From the cell containing the given text, extract its center point as (x, y) coordinate. 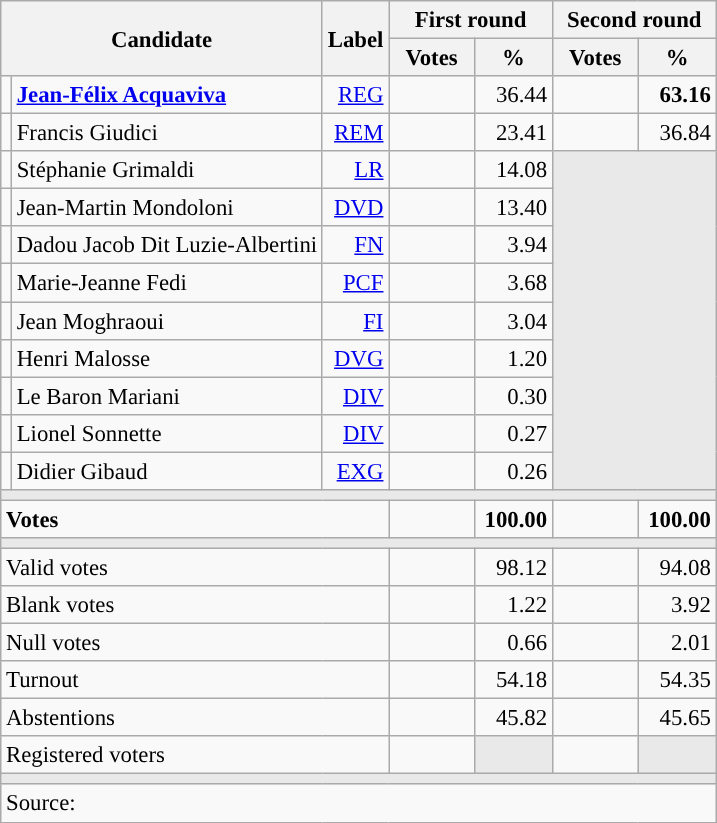
3.92 (677, 605)
FI (355, 321)
LR (355, 170)
23.41 (513, 133)
FN (355, 245)
DVG (355, 358)
First round (471, 20)
0.27 (513, 433)
Jean-Félix Acquaviva (166, 95)
0.26 (513, 471)
Stéphanie Grimaldi (166, 170)
54.35 (677, 680)
Jean-Martin Mondoloni (166, 208)
Candidate (162, 38)
0.30 (513, 396)
36.84 (677, 133)
98.12 (513, 567)
PCF (355, 283)
REG (355, 95)
45.82 (513, 718)
Dadou Jacob Dit Luzie-Albertini (166, 245)
Second round (634, 20)
Henri Malosse (166, 358)
Marie-Jeanne Fedi (166, 283)
Registered voters (195, 755)
1.22 (513, 605)
Francis Giudici (166, 133)
REM (355, 133)
13.40 (513, 208)
Jean Moghraoui (166, 321)
Label (355, 38)
Lionel Sonnette (166, 433)
36.44 (513, 95)
3.04 (513, 321)
Blank votes (195, 605)
63.16 (677, 95)
3.68 (513, 283)
94.08 (677, 567)
Abstentions (195, 718)
54.18 (513, 680)
Turnout (195, 680)
Le Baron Mariani (166, 396)
Source: (358, 804)
0.66 (513, 643)
Valid votes (195, 567)
1.20 (513, 358)
14.08 (513, 170)
DVD (355, 208)
Didier Gibaud (166, 471)
45.65 (677, 718)
Null votes (195, 643)
3.94 (513, 245)
EXG (355, 471)
2.01 (677, 643)
